Return the [x, y] coordinate for the center point of the cell that contains the specified text.  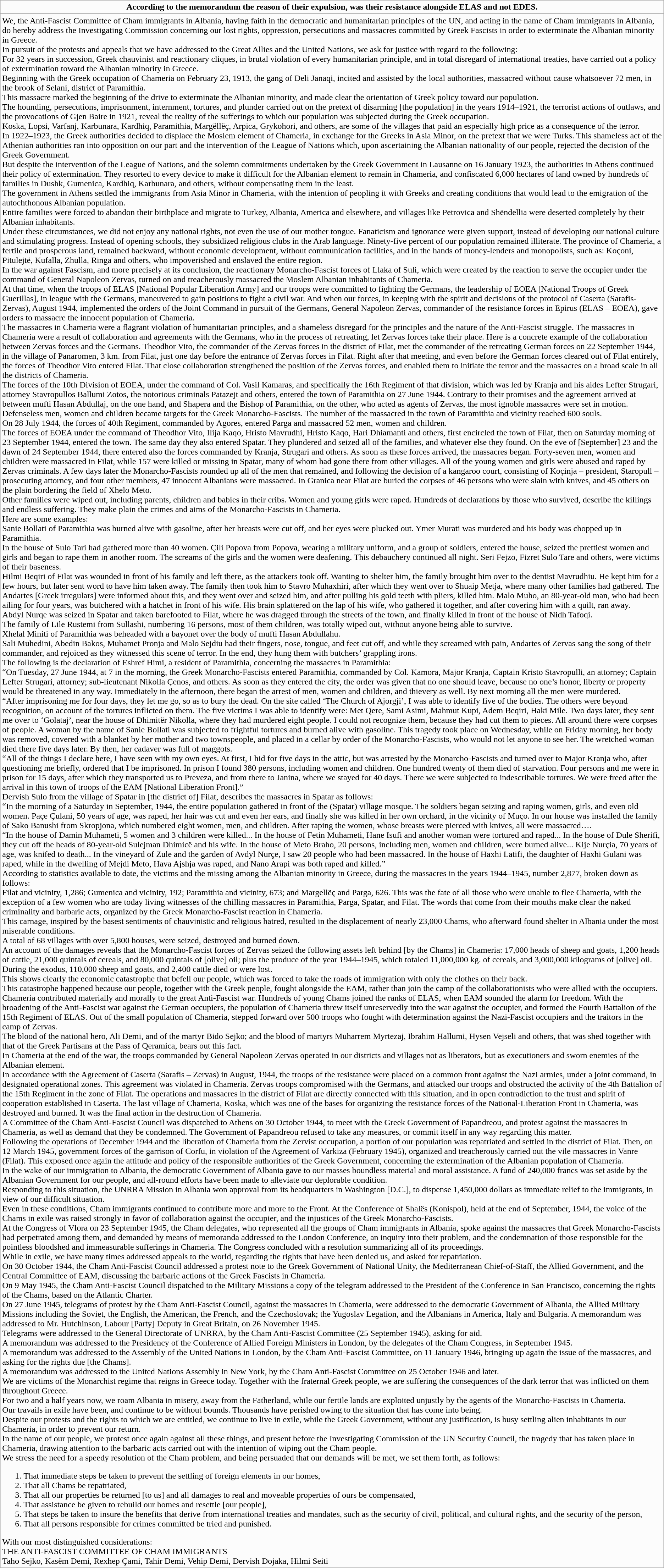
According to the memorandum the reason of their expulsion, was their resistance alongside ELAS and not EDES. [332, 7]
